For the text-containing cell, return its midpoint in (X, Y) coordinate format. 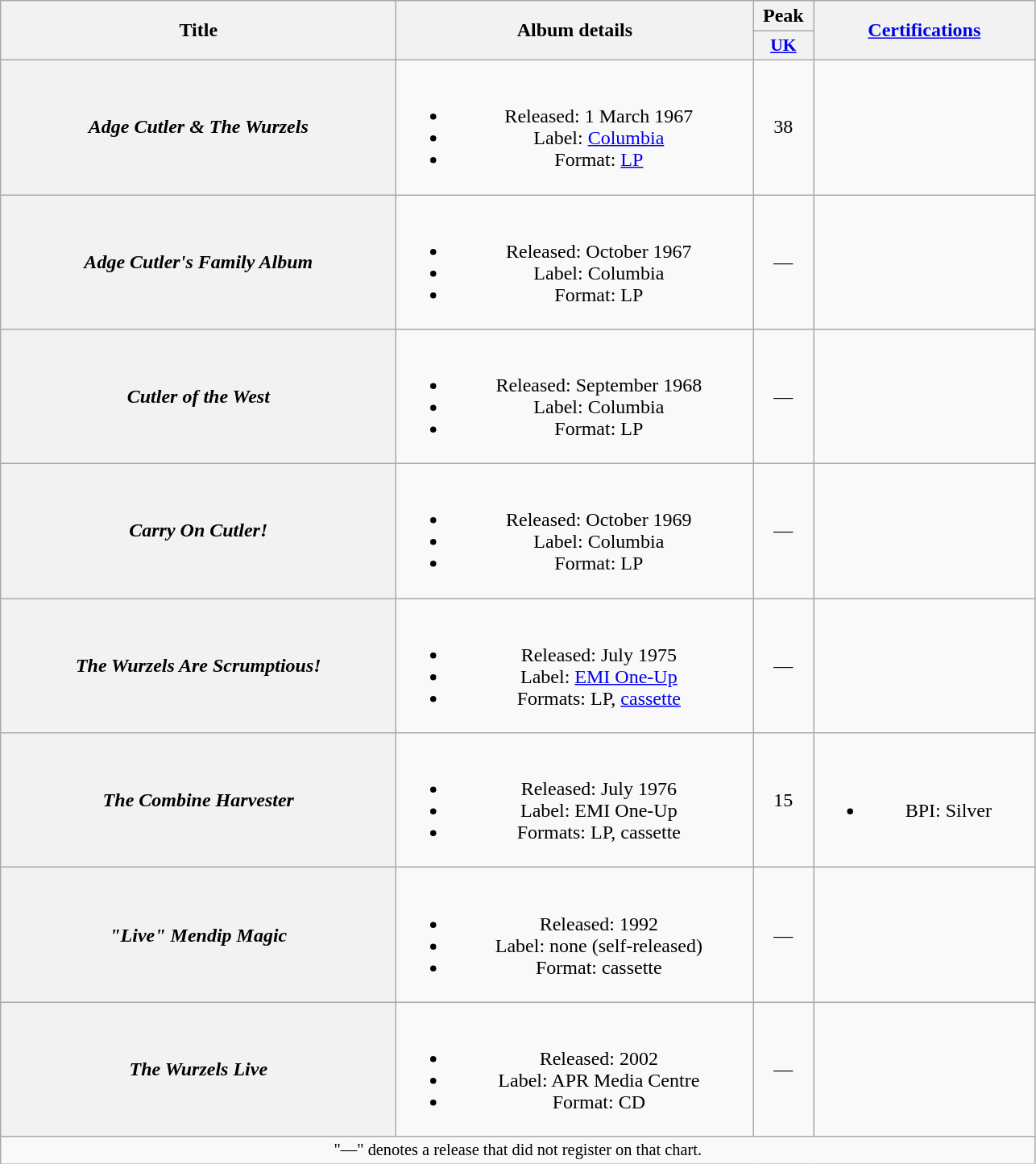
Adge Cutler's Family Album (198, 263)
15 (783, 801)
The Wurzels Live (198, 1070)
The Wurzels Are Scrumptious! (198, 665)
Title (198, 31)
Released: September 1968Label: ColumbiaFormat: LP (575, 396)
Certifications (925, 31)
Peak (783, 16)
"Live" Mendip Magic (198, 934)
Released: October 1969Label: ColumbiaFormat: LP (575, 532)
Released: July 1975Label: EMI One-UpFormats: LP, cassette (575, 665)
"—" denotes a release that did not register on that chart. (518, 1150)
38 (783, 127)
Released: July 1976Label: EMI One-UpFormats: LP, cassette (575, 801)
Released: 1 March 1967Label: ColumbiaFormat: LP (575, 127)
Adge Cutler & The Wurzels (198, 127)
Released: 1992Label: none (self-released)Format: cassette (575, 934)
UK (783, 46)
Cutler of the West (198, 396)
Released: 2002Label: APR Media CentreFormat: CD (575, 1070)
The Combine Harvester (198, 801)
Album details (575, 31)
Released: October 1967Label: ColumbiaFormat: LP (575, 263)
Carry On Cutler! (198, 532)
BPI: Silver (925, 801)
